From the cell containing the given text, extract its center point as (x, y) coordinate. 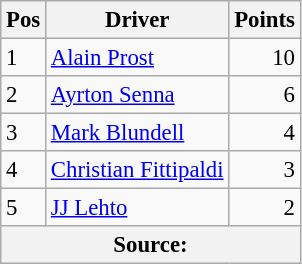
Source: (151, 245)
1 (24, 58)
6 (264, 95)
Ayrton Senna (138, 95)
Mark Blundell (138, 133)
Alain Prost (138, 58)
JJ Lehto (138, 208)
Points (264, 20)
Christian Fittipaldi (138, 170)
Driver (138, 20)
Pos (24, 20)
5 (24, 208)
10 (264, 58)
